Search for the cell housing the specified text and yield its [X, Y] center coordinate. 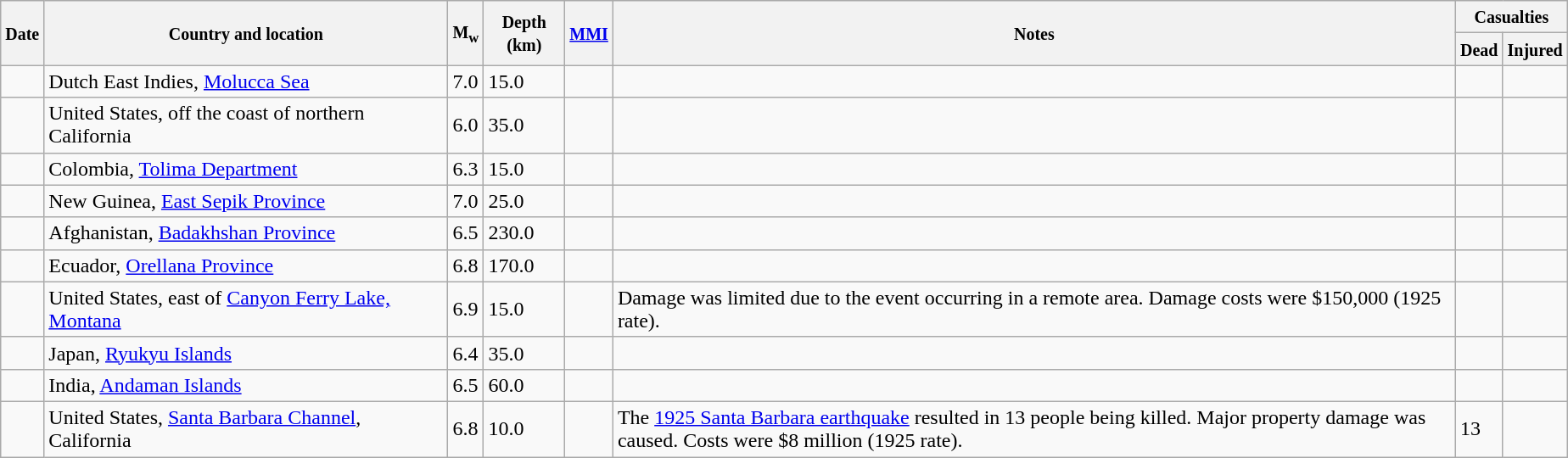
Notes [1033, 33]
India, Andaman Islands [246, 385]
New Guinea, East Sepik Province [246, 201]
60.0 [524, 385]
The 1925 Santa Barbara earthquake resulted in 13 people being killed. Major property damage was caused. Costs were $8 million (1925 rate). [1033, 429]
Depth (km) [524, 33]
Casualties [1511, 17]
MMI [589, 33]
United States, east of Canyon Ferry Lake, Montana [246, 309]
6.0 [466, 126]
Japan, Ryukyu Islands [246, 353]
Date [22, 33]
10.0 [524, 429]
Country and location [246, 33]
Afghanistan, Badakhshan Province [246, 233]
170.0 [524, 265]
Colombia, Tolima Department [246, 169]
Dutch East Indies, Molucca Sea [246, 81]
230.0 [524, 233]
United States, Santa Barbara Channel, California [246, 429]
Injured [1535, 49]
Mw [466, 33]
Dead [1479, 49]
United States, off the coast of northern California [246, 126]
Ecuador, Orellana Province [246, 265]
6.9 [466, 309]
Damage was limited due to the event occurring in a remote area. Damage costs were $150,000 (1925 rate). [1033, 309]
25.0 [524, 201]
13 [1479, 429]
6.4 [466, 353]
6.3 [466, 169]
